Search for the cell housing the specified text and yield its [X, Y] center coordinate. 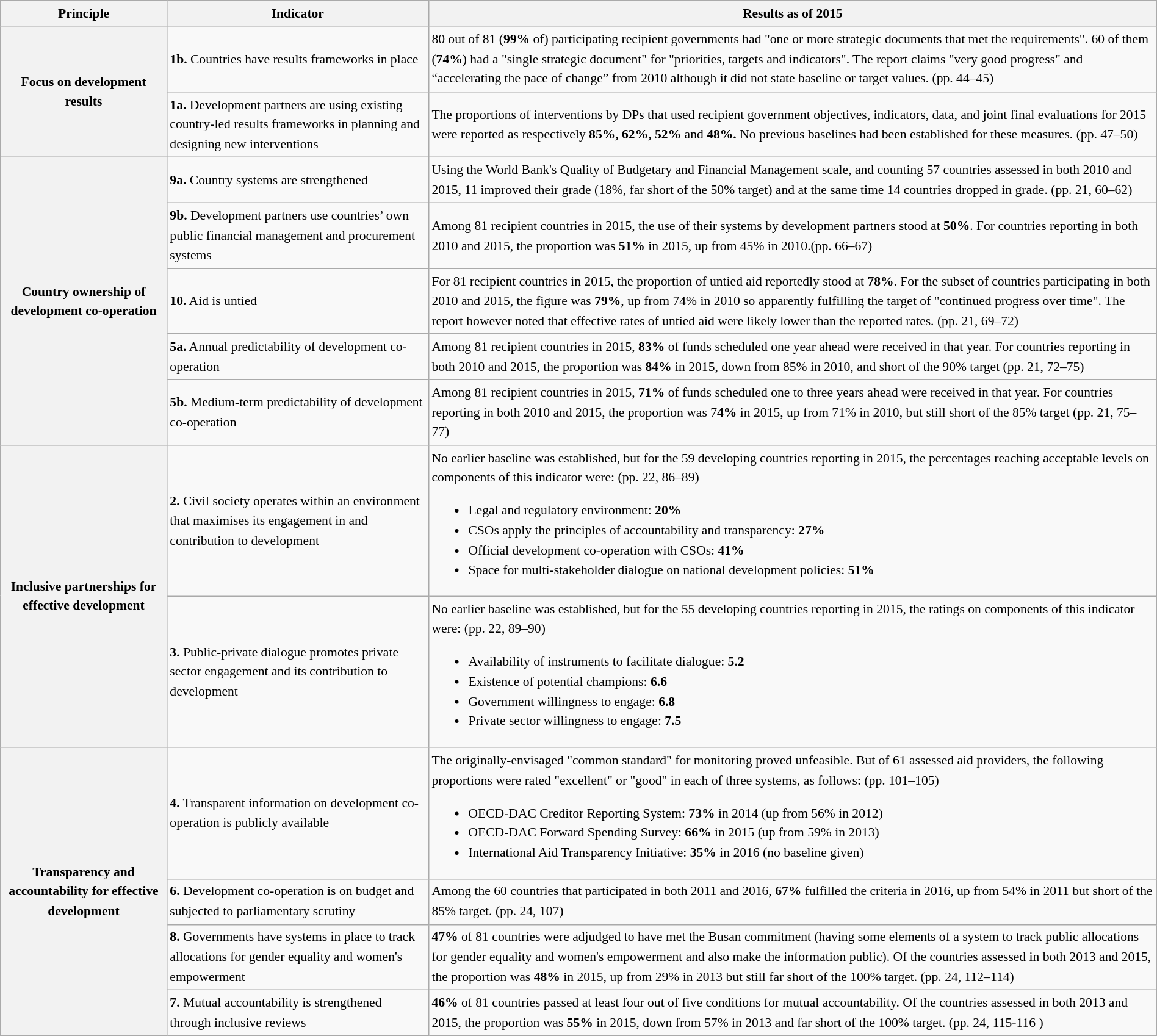
9a. Country systems are strengthened [298, 181]
10. Aid is untied [298, 301]
Country ownership of development co-operation [84, 301]
6. Development co-operation is on budget and subjected to parliamentary scrutiny [298, 902]
3. Public-private dialogue promotes private sector engagement and its contribution to development [298, 672]
5a. Annual predictability of development co-operation [298, 358]
2. Civil society operates within an environment that maximises its engagement in and contribution to development [298, 521]
Indicator [298, 13]
Principle [84, 13]
8. Governments have systems in place to track allocations for gender equality and women's empowerment [298, 957]
7. Mutual accountability is strengthened through inclusive reviews [298, 1013]
Inclusive partnerships for effective development [84, 597]
5b. Medium-term predictability of development co-operation [298, 412]
Results as of 2015 [792, 13]
Transparency and accountability for effective development [84, 891]
9b. Development partners use countries’ own public financial management and procurement systems [298, 236]
1b. Countries have results frameworks in place [298, 60]
Focus on development results [84, 93]
1a. Development partners are using existing country-led results frameworks in planning and designing new interventions [298, 124]
4. Transparent information on development co-operation is publicly available [298, 813]
